From the cell containing the given text, extract its center point as [x, y] coordinate. 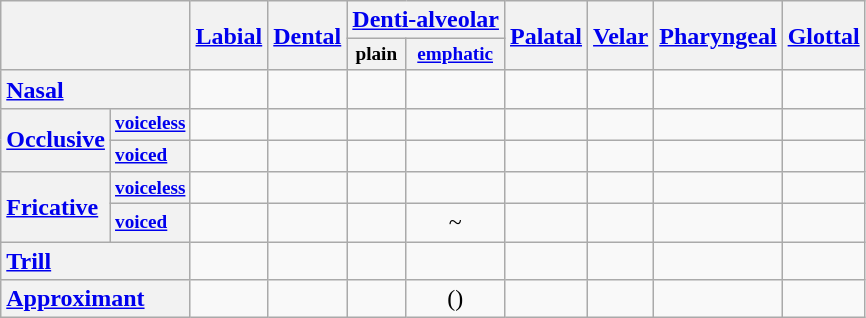
Dental [308, 36]
Pharyngeal [718, 36]
Trill [96, 261]
Denti-alveolar [426, 20]
emphatic [456, 55]
Fricative [56, 207]
plain [376, 55]
Labial [229, 36]
~ [456, 222]
Glottal [824, 36]
Nasal [96, 89]
Approximant [96, 299]
Occlusive [56, 140]
Palatal [546, 36]
Velar [621, 36]
() [456, 299]
